For the text-containing cell, return its midpoint in [x, y] coordinate format. 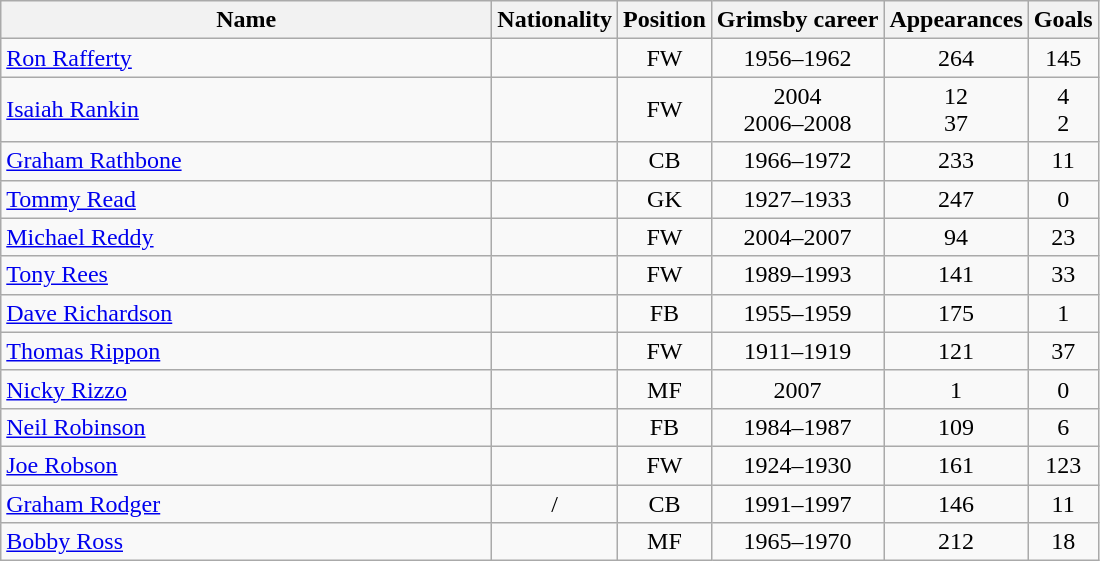
GK [665, 199]
Thomas Rippon [246, 351]
1955–1959 [798, 313]
42 [1063, 110]
/ [555, 503]
Position [665, 20]
123 [1063, 465]
1237 [956, 110]
Grimsby career [798, 20]
1965–1970 [798, 542]
Ron Rafferty [246, 58]
247 [956, 199]
20042006–2008 [798, 110]
264 [956, 58]
23 [1063, 237]
Goals [1063, 20]
1989–1993 [798, 275]
2004–2007 [798, 237]
175 [956, 313]
Joe Robson [246, 465]
1991–1997 [798, 503]
1966–1972 [798, 161]
212 [956, 542]
Name [246, 20]
33 [1063, 275]
141 [956, 275]
Michael Reddy [246, 237]
Appearances [956, 20]
Tommy Read [246, 199]
37 [1063, 351]
Tony Rees [246, 275]
109 [956, 427]
6 [1063, 427]
Graham Rathbone [246, 161]
Nicky Rizzo [246, 389]
1927–1933 [798, 199]
146 [956, 503]
1911–1919 [798, 351]
1956–1962 [798, 58]
18 [1063, 542]
Isaiah Rankin [246, 110]
94 [956, 237]
Neil Robinson [246, 427]
161 [956, 465]
Nationality [555, 20]
1924–1930 [798, 465]
145 [1063, 58]
Dave Richardson [246, 313]
Bobby Ross [246, 542]
1984–1987 [798, 427]
2007 [798, 389]
121 [956, 351]
233 [956, 161]
Graham Rodger [246, 503]
